Extract the [x, y] coordinate from the center of the cell holding the provided text.  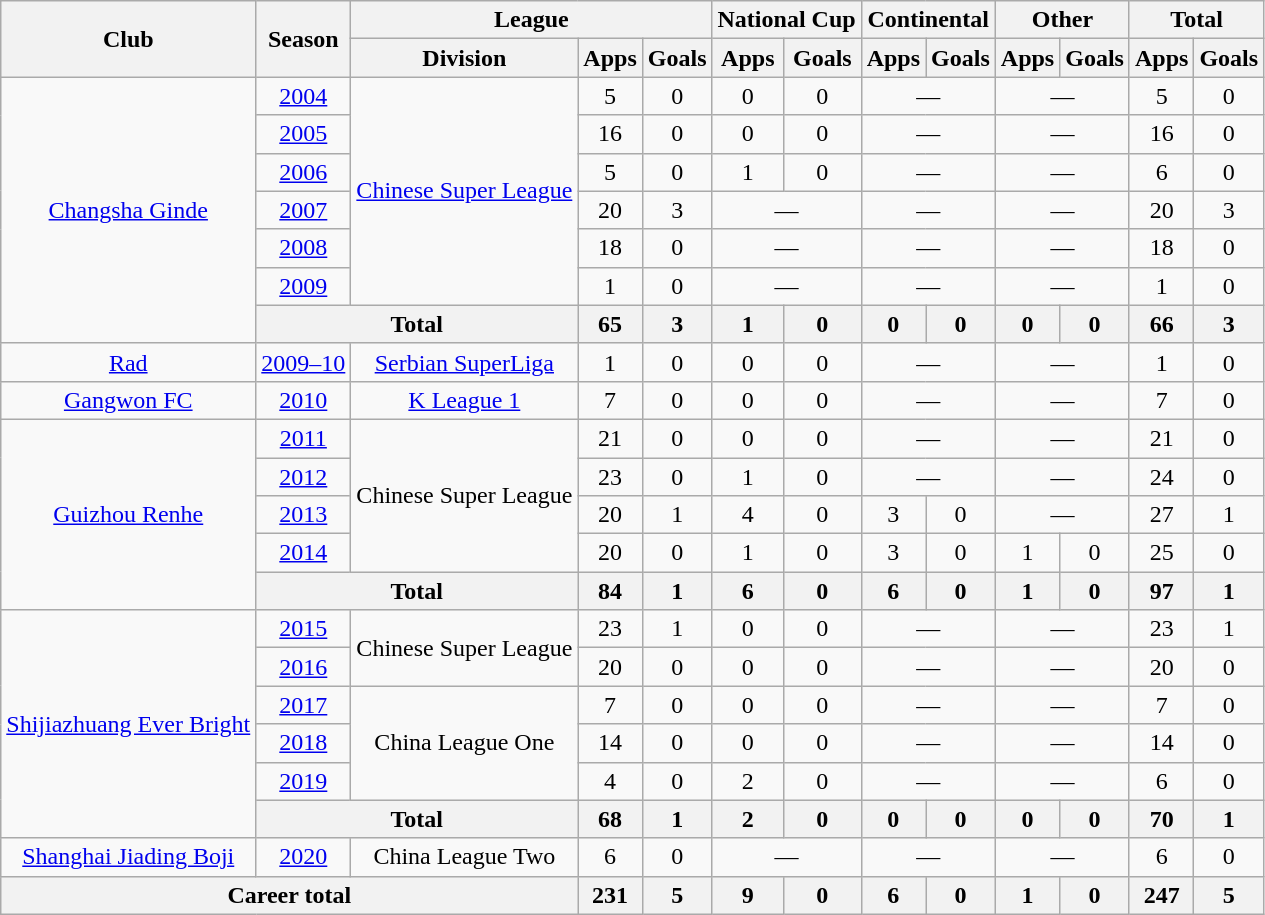
231 [610, 895]
2004 [304, 96]
Division [464, 58]
2020 [304, 857]
2014 [304, 553]
Club [128, 39]
247 [1161, 895]
K League 1 [464, 400]
Shanghai Jiading Boji [128, 857]
2005 [304, 134]
Serbian SuperLiga [464, 362]
9 [748, 895]
2012 [304, 477]
Other [1062, 20]
League [532, 20]
Changsha Ginde [128, 210]
2008 [304, 248]
66 [1161, 324]
China League One [464, 743]
27 [1161, 515]
84 [610, 591]
China League Two [464, 857]
Gangwon FC [128, 400]
Continental [928, 20]
65 [610, 324]
Guizhou Renhe [128, 514]
2006 [304, 172]
97 [1161, 591]
24 [1161, 477]
2015 [304, 629]
2011 [304, 438]
2018 [304, 743]
2009–10 [304, 362]
National Cup [786, 20]
Shijiazhuang Ever Bright [128, 724]
2017 [304, 705]
Career total [290, 895]
70 [1161, 819]
68 [610, 819]
Season [304, 39]
2007 [304, 210]
2009 [304, 286]
2019 [304, 781]
25 [1161, 553]
2010 [304, 400]
Rad [128, 362]
2013 [304, 515]
2016 [304, 667]
